Output the [x, y] coordinate of the center of the cell containing the given text.  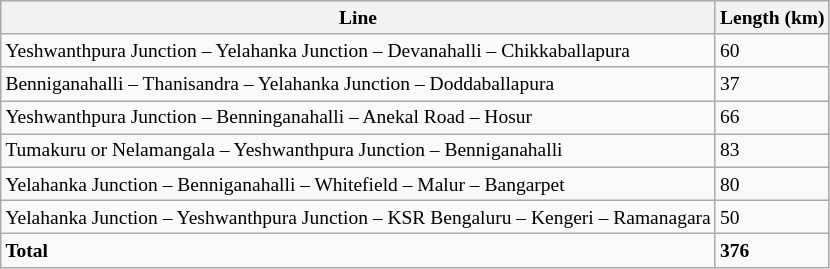
66 [772, 118]
Line [358, 18]
83 [772, 150]
Length (km) [772, 18]
60 [772, 50]
Yelahanka Junction – Benniganahalli – Whitefield – Malur – Bangarpet [358, 184]
37 [772, 84]
376 [772, 250]
50 [772, 216]
Yeshwanthpura Junction – Yelahanka Junction – Devanahalli – Chikkaballapura [358, 50]
Yelahanka Junction – Yeshwanthpura Junction – KSR Bengaluru – Kengeri – Ramanagara [358, 216]
Tumakuru or Nelamangala – Yeshwanthpura Junction – Benniganahalli [358, 150]
80 [772, 184]
Benniganahalli – Thanisandra – Yelahanka Junction – Doddaballapura [358, 84]
Yeshwanthpura Junction – Benninganahalli – Anekal Road – Hosur [358, 118]
Total [358, 250]
